Scan for the cell matching the given text and deliver its [X, Y] coordinate at center. 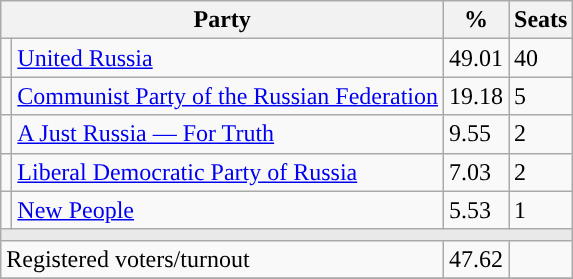
United Russia [228, 58]
5.53 [476, 210]
49.01 [476, 58]
A Just Russia — For Truth [228, 134]
1 [541, 210]
19.18 [476, 96]
% [476, 20]
Registered voters/turnout [222, 259]
5 [541, 96]
New People [228, 210]
40 [541, 58]
Seats [541, 20]
Liberal Democratic Party of Russia [228, 172]
7.03 [476, 172]
47.62 [476, 259]
9.55 [476, 134]
Communist Party of the Russian Federation [228, 96]
Party [222, 20]
